Pinpoint the cell where the given text exists, returning its [x, y] midpoint coordinate. 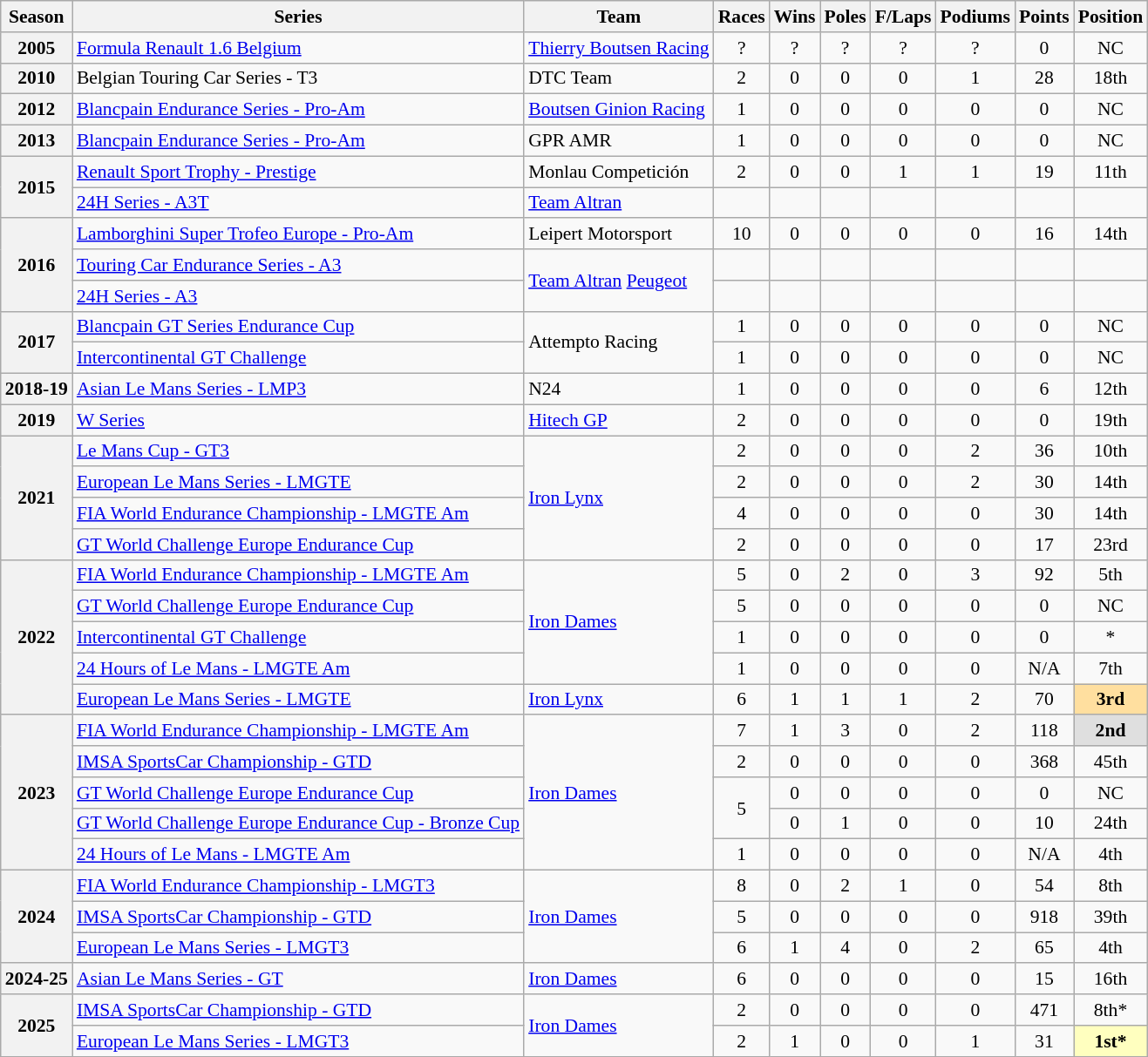
28 [1044, 78]
2021 [37, 498]
Season [37, 17]
Lamborghini Super Trofeo Europe - Pro-Am [298, 234]
2005 [37, 48]
5th [1111, 575]
Wins [795, 17]
39th [1111, 917]
24th [1111, 823]
1st* [1111, 1041]
Monlau Competición [619, 172]
Leipert Motorsport [619, 234]
3rd [1111, 700]
11th [1111, 172]
2024 [37, 917]
Series [298, 17]
918 [1044, 917]
Points [1044, 17]
15 [1044, 979]
471 [1044, 1010]
12th [1111, 390]
2018-19 [37, 390]
2016 [37, 265]
GPR AMR [619, 141]
Team Altran Peugeot [619, 281]
Asian Le Mans Series - GT [298, 979]
368 [1044, 762]
Belgian Touring Car Series - T3 [298, 78]
Le Mans Cup - GT3 [298, 451]
Position [1111, 17]
2012 [37, 110]
18th [1111, 78]
* [1111, 638]
19 [1044, 172]
36 [1044, 451]
Blancpain GT Series Endurance Cup [298, 327]
19th [1111, 420]
GT World Challenge Europe Endurance Cup - Bronze Cup [298, 823]
Team [619, 17]
Thierry Boutsen Racing [619, 48]
16 [1044, 234]
2022 [37, 637]
2010 [37, 78]
2019 [37, 420]
16th [1111, 979]
23rd [1111, 545]
118 [1044, 731]
FIA World Endurance Championship - LMGT3 [298, 886]
2013 [37, 141]
DTC Team [619, 78]
24H Series - A3T [298, 203]
8th [1111, 886]
2017 [37, 342]
17 [1044, 545]
24H Series - A3 [298, 296]
W Series [298, 420]
Boutsen Ginion Racing [619, 110]
31 [1044, 1041]
8th* [1111, 1010]
Touring Car Endurance Series - A3 [298, 265]
7 [742, 731]
F/Laps [903, 17]
Renault Sport Trophy - Prestige [298, 172]
Formula Renault 1.6 Belgium [298, 48]
7th [1111, 668]
8 [742, 886]
92 [1044, 575]
Poles [846, 17]
Team Altran [619, 203]
2015 [37, 186]
65 [1044, 948]
45th [1111, 762]
2023 [37, 793]
N24 [619, 390]
2024-25 [37, 979]
70 [1044, 700]
54 [1044, 886]
10th [1111, 451]
Podiums [976, 17]
Asian Le Mans Series - LMP3 [298, 390]
Hitech GP [619, 420]
2025 [37, 1025]
Races [742, 17]
2nd [1111, 731]
Attempto Racing [619, 342]
